Determine the (x, y) coordinate at the center of the cell enclosing the given text.  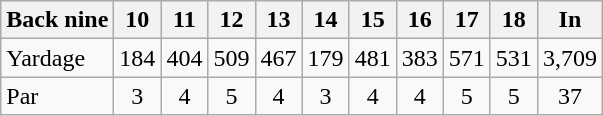
18 (514, 20)
37 (570, 96)
467 (278, 58)
Back nine (58, 20)
571 (466, 58)
Yardage (58, 58)
509 (232, 58)
11 (184, 20)
3,709 (570, 58)
16 (420, 20)
481 (372, 58)
13 (278, 20)
383 (420, 58)
17 (466, 20)
Par (58, 96)
10 (138, 20)
404 (184, 58)
184 (138, 58)
179 (326, 58)
In (570, 20)
531 (514, 58)
14 (326, 20)
12 (232, 20)
15 (372, 20)
